Scan for the cell matching the given text and deliver its [X, Y] coordinate at center. 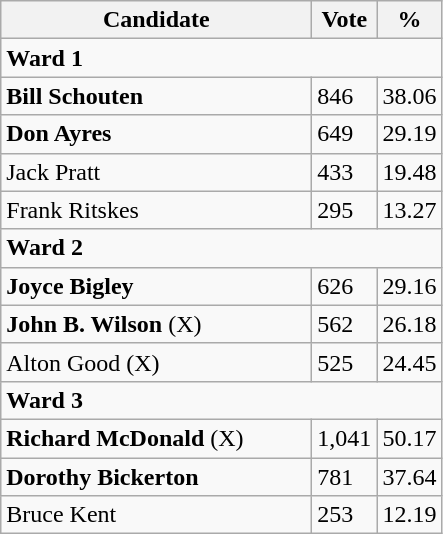
1,041 [344, 438]
37.64 [410, 477]
13.27 [410, 210]
Alton Good (X) [156, 362]
649 [344, 134]
38.06 [410, 96]
Vote [344, 20]
% [410, 20]
Bruce Kent [156, 515]
Ward 3 [222, 400]
Candidate [156, 20]
626 [344, 286]
29.16 [410, 286]
295 [344, 210]
253 [344, 515]
Frank Ritskes [156, 210]
562 [344, 324]
Joyce Bigley [156, 286]
846 [344, 96]
781 [344, 477]
Ward 2 [222, 248]
19.48 [410, 172]
Dorothy Bickerton [156, 477]
Ward 1 [222, 58]
29.19 [410, 134]
24.45 [410, 362]
Bill Schouten [156, 96]
Richard McDonald (X) [156, 438]
50.17 [410, 438]
525 [344, 362]
Don Ayres [156, 134]
26.18 [410, 324]
John B. Wilson (X) [156, 324]
Jack Pratt [156, 172]
12.19 [410, 515]
433 [344, 172]
